From the cell containing the given text, extract its center point as [x, y] coordinate. 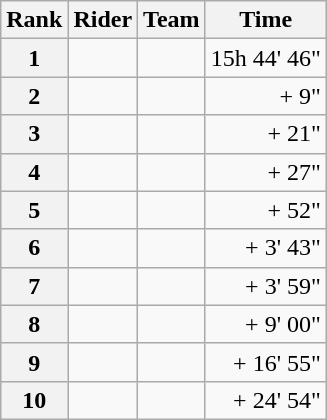
6 [34, 248]
+ 3' 59" [266, 286]
+ 24' 54" [266, 400]
15h 44' 46" [266, 58]
8 [34, 324]
Time [266, 20]
2 [34, 96]
+ 27" [266, 172]
Rider [103, 20]
+ 3' 43" [266, 248]
Team [172, 20]
4 [34, 172]
1 [34, 58]
9 [34, 362]
7 [34, 286]
+ 9' 00" [266, 324]
+ 52" [266, 210]
+ 16' 55" [266, 362]
5 [34, 210]
10 [34, 400]
3 [34, 134]
+ 21" [266, 134]
+ 9" [266, 96]
Rank [34, 20]
